Locate the cell with the specified text and output its (X, Y) center coordinate. 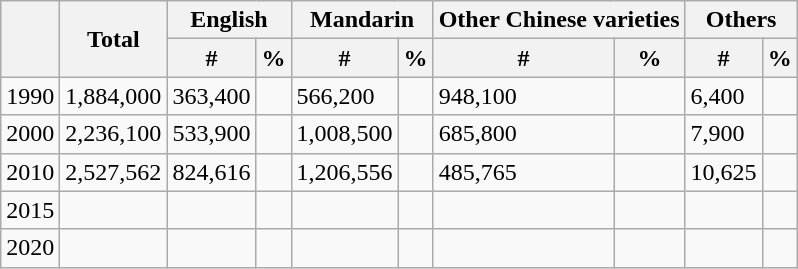
685,800 (524, 134)
1990 (30, 96)
948,100 (524, 96)
1,884,000 (114, 96)
1,206,556 (344, 172)
7,900 (724, 134)
10,625 (724, 172)
566,200 (344, 96)
English (229, 20)
2,236,100 (114, 134)
533,900 (212, 134)
2020 (30, 248)
Others (741, 20)
6,400 (724, 96)
Mandarin (362, 20)
Other Chinese varieties (559, 20)
824,616 (212, 172)
2,527,562 (114, 172)
1,008,500 (344, 134)
Total (114, 39)
2010 (30, 172)
363,400 (212, 96)
485,765 (524, 172)
2015 (30, 210)
2000 (30, 134)
